Return the (X, Y) coordinate for the center point of the cell that contains the specified text.  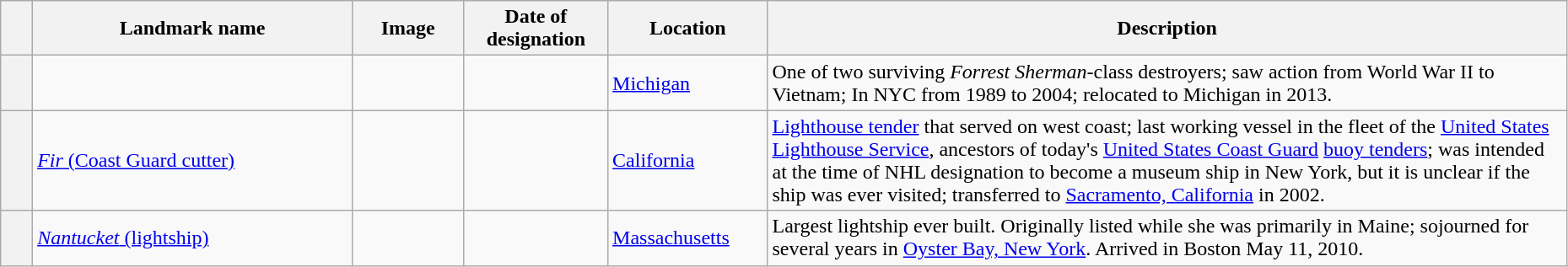
California (688, 160)
Image (408, 29)
Date of designation (536, 29)
Location (688, 29)
Description (1167, 29)
Landmark name (192, 29)
Nantucket (lightship) (192, 238)
Michigan (688, 83)
Fir (Coast Guard cutter) (192, 160)
Massachusetts (688, 238)
